Return [x, y] of the center of cell containing provided text 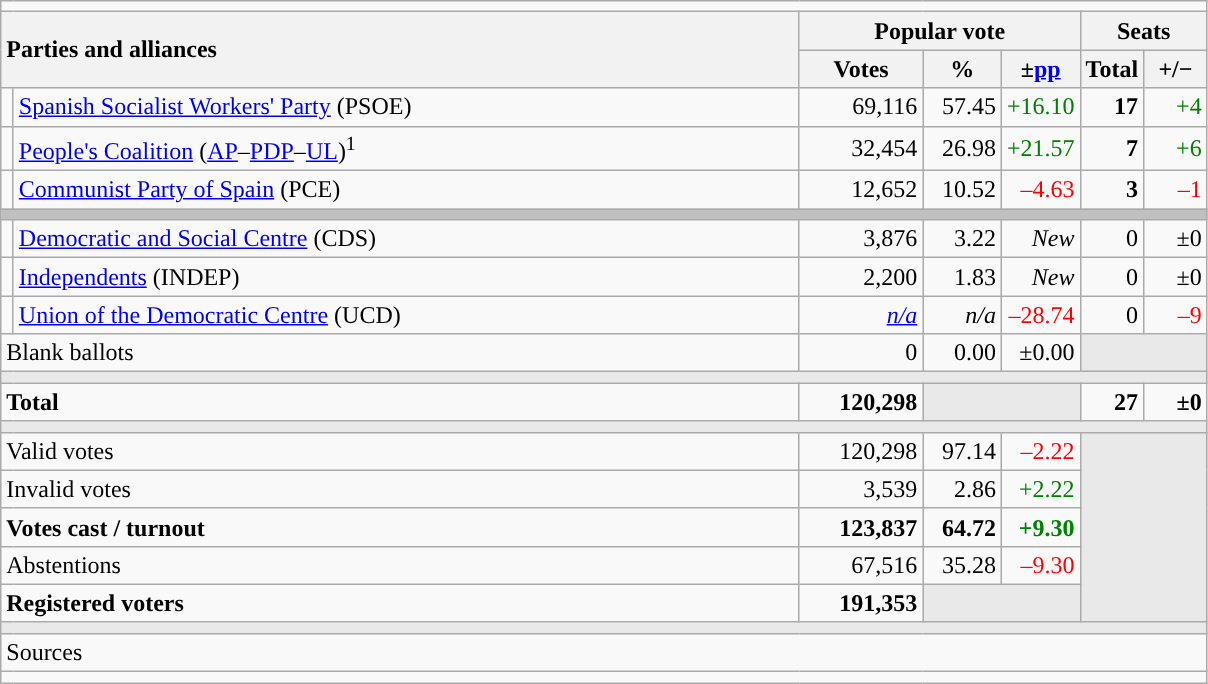
3.22 [962, 239]
People's Coalition (AP–PDP–UL)1 [406, 148]
12,652 [861, 190]
3,876 [861, 239]
Popular vote [940, 31]
+4 [1176, 107]
Valid votes [400, 451]
123,837 [861, 527]
+9.30 [1040, 527]
Union of the Democratic Centre (UCD) [406, 315]
–28.74 [1040, 315]
–1 [1176, 190]
±pp [1040, 69]
7 [1112, 148]
+2.22 [1040, 489]
Parties and alliances [400, 50]
26.98 [962, 148]
17 [1112, 107]
57.45 [962, 107]
2,200 [861, 277]
+16.10 [1040, 107]
64.72 [962, 527]
3,539 [861, 489]
±0.00 [1040, 353]
67,516 [861, 565]
% [962, 69]
Abstentions [400, 565]
Spanish Socialist Workers' Party (PSOE) [406, 107]
69,116 [861, 107]
Invalid votes [400, 489]
–4.63 [1040, 190]
Independents (INDEP) [406, 277]
3 [1112, 190]
32,454 [861, 148]
Democratic and Social Centre (CDS) [406, 239]
0.00 [962, 353]
+6 [1176, 148]
–9 [1176, 315]
2.86 [962, 489]
35.28 [962, 565]
Votes cast / turnout [400, 527]
Communist Party of Spain (PCE) [406, 190]
27 [1112, 402]
97.14 [962, 451]
–9.30 [1040, 565]
10.52 [962, 190]
+/− [1176, 69]
Sources [604, 652]
Votes [861, 69]
Blank ballots [400, 353]
Seats [1144, 31]
1.83 [962, 277]
–2.22 [1040, 451]
+21.57 [1040, 148]
191,353 [861, 603]
Registered voters [400, 603]
